For the text-containing cell, return its midpoint in (x, y) coordinate format. 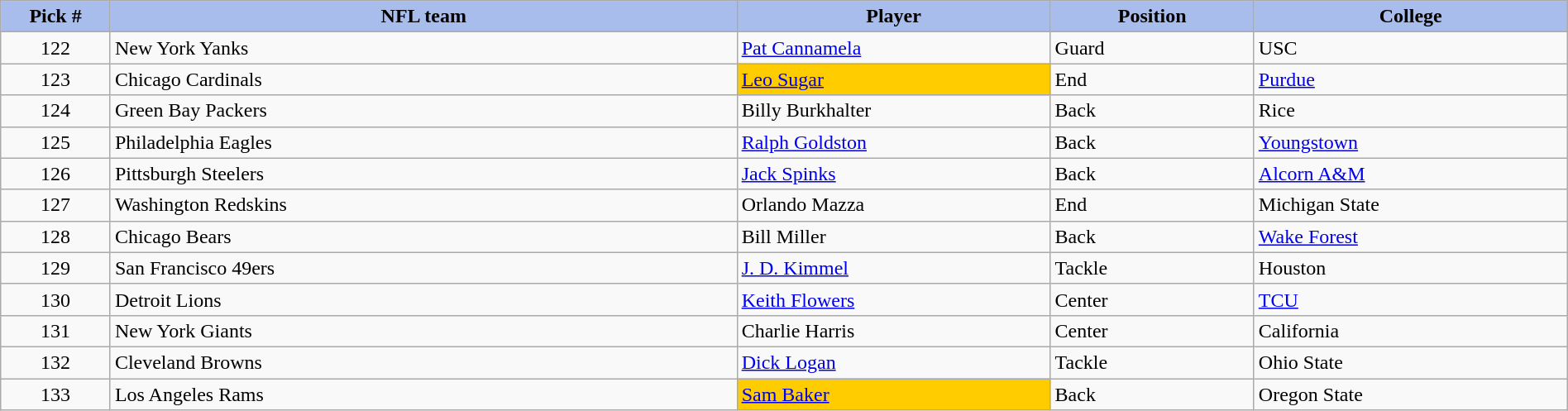
New York Giants (423, 331)
124 (56, 111)
NFL team (423, 17)
Orlando Mazza (893, 205)
Bill Miller (893, 237)
Pat Cannamela (893, 48)
125 (56, 142)
132 (56, 362)
Ralph Goldston (893, 142)
TCU (1411, 299)
Chicago Bears (423, 237)
Player (893, 17)
Guard (1152, 48)
Jack Spinks (893, 174)
Billy Burkhalter (893, 111)
Detroit Lions (423, 299)
122 (56, 48)
Dick Logan (893, 362)
123 (56, 79)
Green Bay Packers (423, 111)
J. D. Kimmel (893, 268)
Houston (1411, 268)
Philadelphia Eagles (423, 142)
127 (56, 205)
USC (1411, 48)
Cleveland Browns (423, 362)
131 (56, 331)
Pittsburgh Steelers (423, 174)
129 (56, 268)
California (1411, 331)
Alcorn A&M (1411, 174)
Keith Flowers (893, 299)
Los Angeles Rams (423, 394)
Wake Forest (1411, 237)
Oregon State (1411, 394)
Rice (1411, 111)
Purdue (1411, 79)
Pick # (56, 17)
Washington Redskins (423, 205)
Chicago Cardinals (423, 79)
San Francisco 49ers (423, 268)
Youngstown (1411, 142)
Position (1152, 17)
126 (56, 174)
Michigan State (1411, 205)
130 (56, 299)
College (1411, 17)
Sam Baker (893, 394)
Ohio State (1411, 362)
128 (56, 237)
133 (56, 394)
Leo Sugar (893, 79)
Charlie Harris (893, 331)
New York Yanks (423, 48)
